Provide the [X, Y] coordinate of the cell's center where the given text is located.  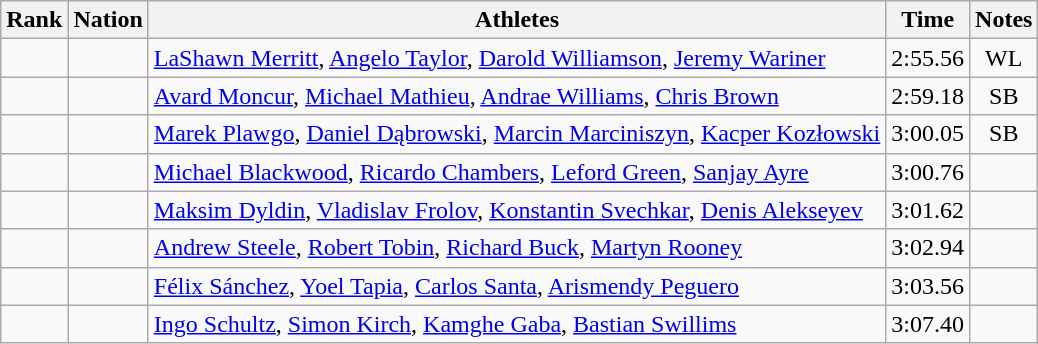
LaShawn Merritt, Angelo Taylor, Darold Williamson, Jeremy Wariner [517, 58]
Notes [1004, 20]
2:59.18 [928, 96]
Avard Moncur, Michael Mathieu, Andrae Williams, Chris Brown [517, 96]
2:55.56 [928, 58]
Time [928, 20]
Félix Sánchez, Yoel Tapia, Carlos Santa, Arismendy Peguero [517, 286]
Nation [108, 20]
Maksim Dyldin, Vladislav Frolov, Konstantin Svechkar, Denis Alekseyev [517, 210]
Michael Blackwood, Ricardo Chambers, Leford Green, Sanjay Ayre [517, 172]
Rank [34, 20]
3:07.40 [928, 324]
Ingo Schultz, Simon Kirch, Kamghe Gaba, Bastian Swillims [517, 324]
Andrew Steele, Robert Tobin, Richard Buck, Martyn Rooney [517, 248]
3:02.94 [928, 248]
3:01.62 [928, 210]
3:00.05 [928, 134]
Athletes [517, 20]
Marek Plawgo, Daniel Dąbrowski, Marcin Marciniszyn, Kacper Kozłowski [517, 134]
3:00.76 [928, 172]
WL [1004, 58]
3:03.56 [928, 286]
